From the cell containing the given text, extract its center point as [X, Y] coordinate. 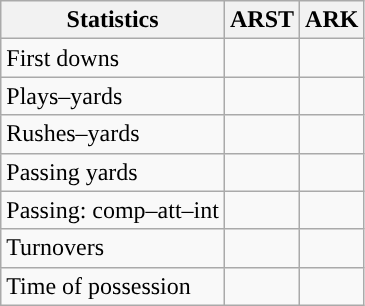
Time of possession [113, 286]
Rushes–yards [113, 134]
Passing yards [113, 172]
Plays–yards [113, 96]
ARST [262, 20]
ARK [332, 20]
First downs [113, 58]
Turnovers [113, 248]
Statistics [113, 20]
Passing: comp–att–int [113, 210]
